Identify which cell holds the provided text, then report its (X, Y) central coordinate. 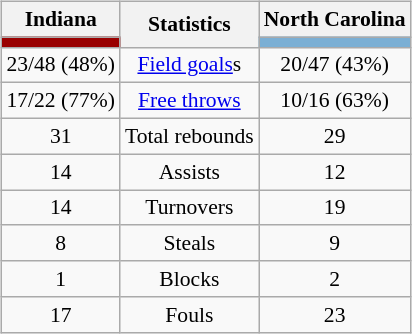
Field goalss (190, 65)
31 (60, 136)
Statistics (190, 24)
Fouls (190, 314)
23/48 (48%) (60, 65)
Assists (190, 172)
29 (335, 136)
Total rebounds (190, 136)
9 (335, 243)
Blocks (190, 279)
17/22 (77%) (60, 101)
Turnovers (190, 208)
Steals (190, 243)
19 (335, 208)
8 (60, 243)
17 (60, 314)
2 (335, 279)
23 (335, 314)
1 (60, 279)
Free throws (190, 101)
10/16 (63%) (335, 101)
20/47 (43%) (335, 65)
North Carolina (335, 19)
12 (335, 172)
Indiana (60, 19)
